Determine the [X, Y] coordinate at the center of the cell enclosing the given text.  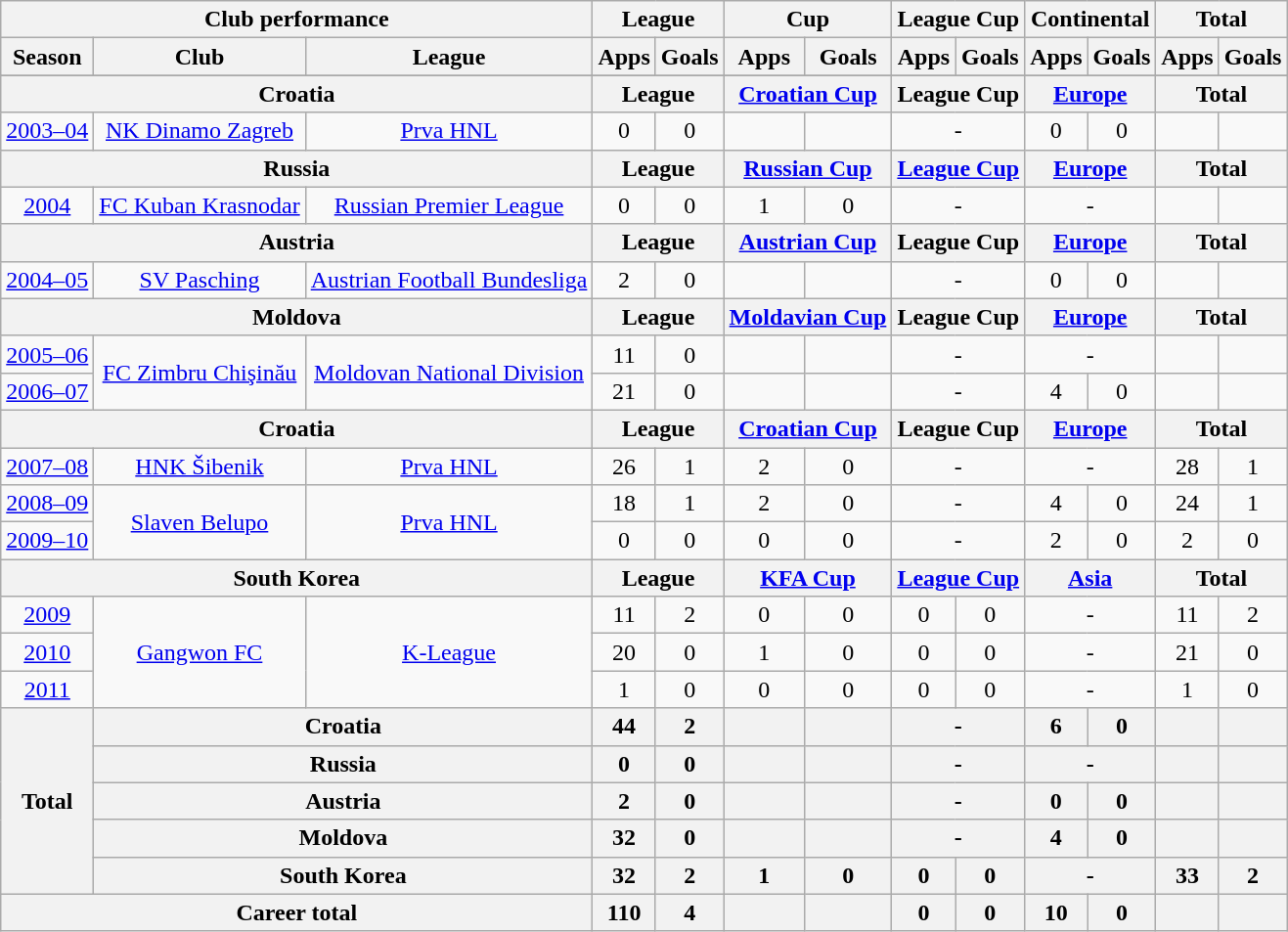
Asia [1090, 578]
20 [624, 652]
2005–06 [47, 354]
Club performance [297, 20]
2009 [47, 615]
24 [1187, 504]
Austrian Football Bundesliga [449, 280]
2008–09 [47, 504]
Moldavian Cup [808, 317]
2009–10 [47, 541]
Moldovan National Division [449, 373]
33 [1187, 875]
2006–07 [47, 391]
NK Dinamo Zagreb [200, 131]
Austrian Cup [808, 243]
Russian Premier League [449, 205]
Season [47, 57]
2003–04 [47, 131]
6 [1056, 727]
SV Pasching [200, 280]
Cup [808, 20]
2011 [47, 689]
Club [200, 57]
18 [624, 504]
28 [1187, 466]
Gangwon FC [200, 652]
Russian Cup [808, 168]
2007–08 [47, 466]
2010 [47, 652]
2004 [47, 205]
FC Kuban Krasnodar [200, 205]
FC Zimbru Chişinău [200, 373]
K-League [449, 652]
10 [1056, 912]
44 [624, 727]
110 [624, 912]
Continental [1090, 20]
Slaven Belupo [200, 522]
HNK Šibenik [200, 466]
2004–05 [47, 280]
KFA Cup [808, 578]
Career total [297, 912]
26 [624, 466]
